Scan for the cell matching the given text and deliver its [X, Y] coordinate at center. 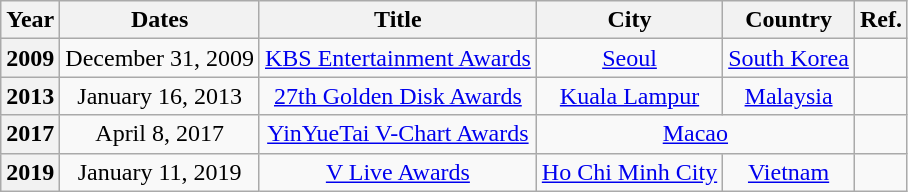
Ref. [880, 20]
Macao [695, 134]
Ho Chi Minh City [629, 172]
Country [789, 20]
27th Golden Disk Awards [398, 96]
Kuala Lampur [629, 96]
January 11, 2019 [160, 172]
2017 [30, 134]
Year [30, 20]
2019 [30, 172]
2009 [30, 58]
April 8, 2017 [160, 134]
Vietnam [789, 172]
Dates [160, 20]
Malaysia [789, 96]
City [629, 20]
YinYueTai V-Chart Awards [398, 134]
V Live Awards [398, 172]
2013 [30, 96]
Title [398, 20]
Seoul [629, 58]
South Korea [789, 58]
KBS Entertainment Awards [398, 58]
January 16, 2013 [160, 96]
December 31, 2009 [160, 58]
